Pinpoint the cell where the given text exists, returning its (X, Y) midpoint coordinate. 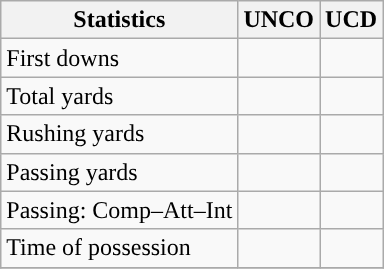
Total yards (120, 96)
UNCO (279, 20)
UCD (352, 20)
Statistics (120, 20)
Rushing yards (120, 134)
Passing yards (120, 172)
First downs (120, 58)
Passing: Comp–Att–Int (120, 210)
Time of possession (120, 248)
